Return the [X, Y] coordinate for the center point of the cell that contains the specified text.  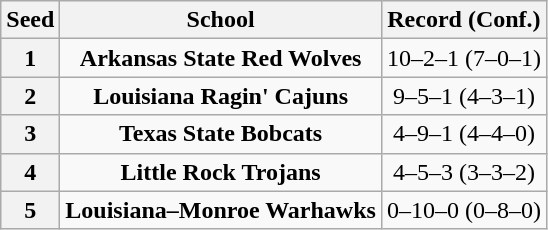
0–10–0 (0–8–0) [464, 210]
2 [30, 96]
4–9–1 (4–4–0) [464, 134]
9–5–1 (4–3–1) [464, 96]
Louisiana–Monroe Warhawks [221, 210]
5 [30, 210]
School [221, 20]
3 [30, 134]
Louisiana Ragin' Cajuns [221, 96]
Arkansas State Red Wolves [221, 58]
Seed [30, 20]
Record (Conf.) [464, 20]
Texas State Bobcats [221, 134]
1 [30, 58]
4 [30, 172]
Little Rock Trojans [221, 172]
4–5–3 (3–3–2) [464, 172]
10–2–1 (7–0–1) [464, 58]
